From the cell containing the given text, extract its center point as (x, y) coordinate. 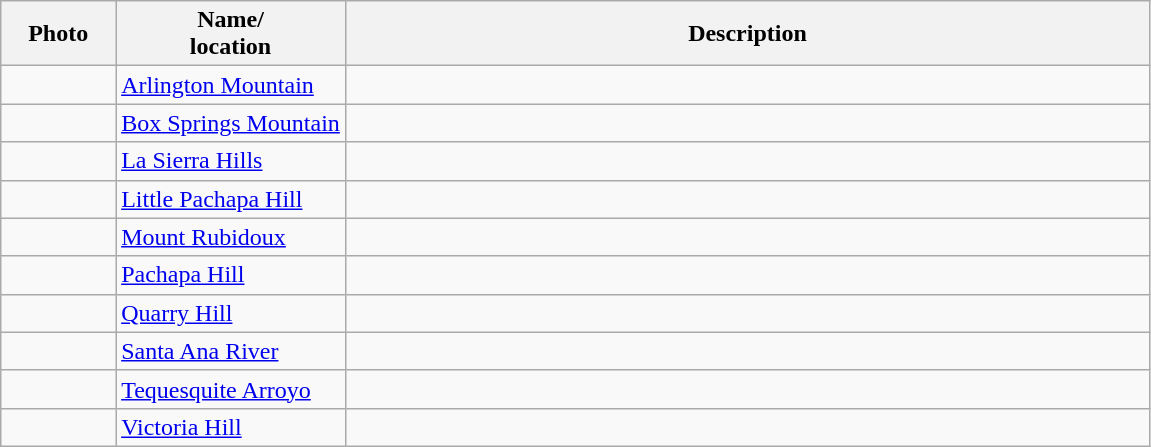
Victoria Hill (231, 427)
La Sierra Hills (231, 161)
Box Springs Mountain (231, 123)
Arlington Mountain (231, 85)
Mount Rubidoux (231, 237)
Pachapa Hill (231, 275)
Description (747, 34)
Photo (58, 34)
Name/location (231, 34)
Little Pachapa Hill (231, 199)
Tequesquite Arroyo (231, 389)
Quarry Hill (231, 313)
Santa Ana River (231, 351)
